Scan for the cell matching the given text and deliver its [x, y] coordinate at center. 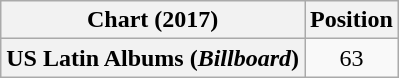
US Latin Albums (Billboard) [153, 58]
Position [352, 20]
63 [352, 58]
Chart (2017) [153, 20]
